Search for the cell housing the specified text and yield its (x, y) center coordinate. 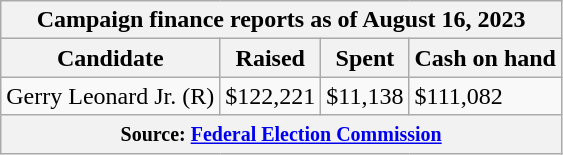
$11,138 (365, 96)
Cash on hand (485, 58)
Campaign finance reports as of August 16, 2023 (282, 20)
Candidate (110, 58)
Source: Federal Election Commission (282, 134)
$111,082 (485, 96)
Raised (270, 58)
Spent (365, 58)
$122,221 (270, 96)
Gerry Leonard Jr. (R) (110, 96)
